Locate the cell with the specified text and output its (X, Y) center coordinate. 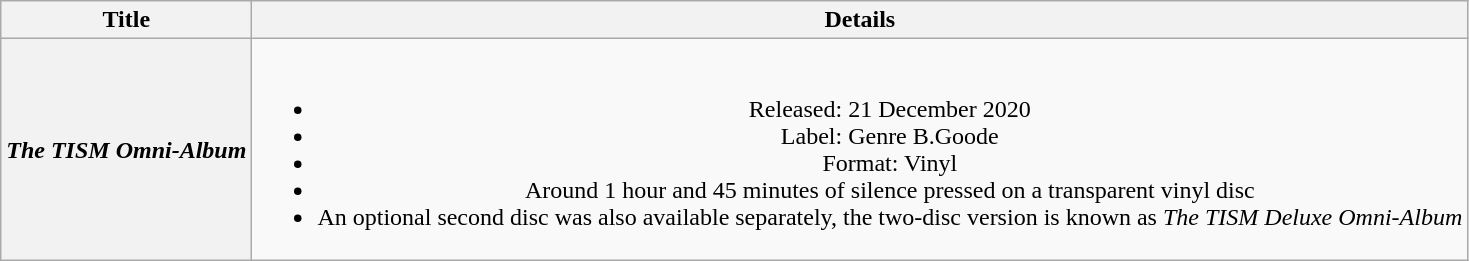
The TISM Omni-Album (126, 150)
Title (126, 20)
Details (860, 20)
